Locate the cell with the specified text and output its (X, Y) center coordinate. 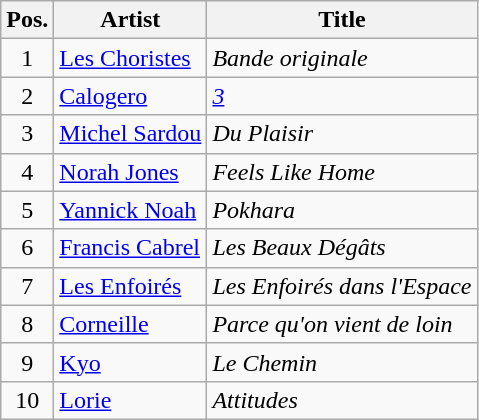
10 (28, 400)
Yannick Noah (130, 210)
5 (28, 210)
Les Beaux Dégâts (342, 248)
Le Chemin (342, 362)
8 (28, 324)
1 (28, 58)
Les Choristes (130, 58)
Pokhara (342, 210)
7 (28, 286)
Calogero (130, 96)
Kyo (130, 362)
Title (342, 20)
Corneille (130, 324)
4 (28, 172)
9 (28, 362)
Parce qu'on vient de loin (342, 324)
Attitudes (342, 400)
Lorie (130, 400)
Norah Jones (130, 172)
Francis Cabrel (130, 248)
Feels Like Home (342, 172)
Pos. (28, 20)
Les Enfoirés (130, 286)
Les Enfoirés dans l'Espace (342, 286)
Bande originale (342, 58)
Michel Sardou (130, 134)
Du Plaisir (342, 134)
2 (28, 96)
Artist (130, 20)
6 (28, 248)
